Identify which cell holds the provided text, then report its (X, Y) central coordinate. 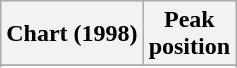
Chart (1998) (72, 34)
Peakposition (189, 34)
